Find where the given text appears and provide that cell's center as (x, y) coordinate. 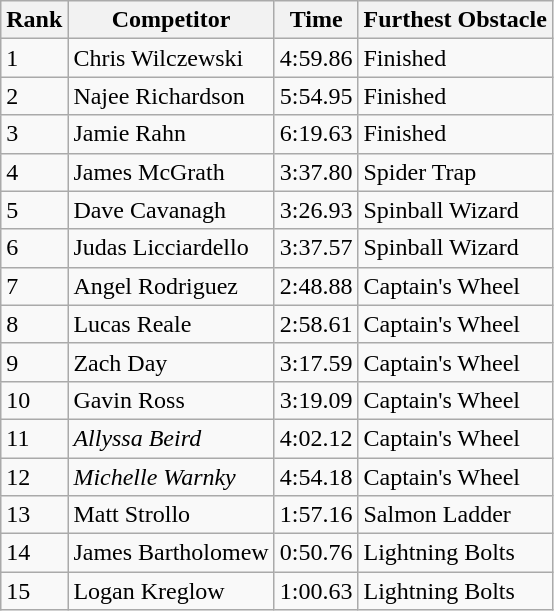
Chris Wilczewski (171, 58)
1:57.16 (316, 515)
3:19.09 (316, 400)
2:58.61 (316, 324)
0:50.76 (316, 553)
Furthest Obstacle (455, 20)
3:37.80 (316, 172)
Rank (34, 20)
2:48.88 (316, 286)
Allyssa Beird (171, 438)
1 (34, 58)
Jamie Rahn (171, 134)
13 (34, 515)
Najee Richardson (171, 96)
4:59.86 (316, 58)
Michelle Warnky (171, 477)
Matt Strollo (171, 515)
Dave Cavanagh (171, 210)
6 (34, 248)
9 (34, 362)
Judas Licciardello (171, 248)
1:00.63 (316, 591)
Time (316, 20)
8 (34, 324)
2 (34, 96)
Lucas Reale (171, 324)
4 (34, 172)
12 (34, 477)
4:54.18 (316, 477)
5:54.95 (316, 96)
Logan Kreglow (171, 591)
6:19.63 (316, 134)
3:37.57 (316, 248)
4:02.12 (316, 438)
James Bartholomew (171, 553)
3:17.59 (316, 362)
14 (34, 553)
James McGrath (171, 172)
10 (34, 400)
7 (34, 286)
11 (34, 438)
Angel Rodriguez (171, 286)
5 (34, 210)
Spider Trap (455, 172)
15 (34, 591)
Zach Day (171, 362)
Salmon Ladder (455, 515)
Competitor (171, 20)
3:26.93 (316, 210)
3 (34, 134)
Gavin Ross (171, 400)
